Detect which cell encompasses the target text, then output its (x, y) center coordinate. 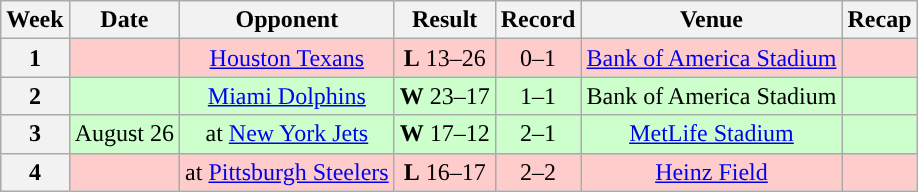
Houston Texans (288, 58)
L 13–26 (444, 58)
Recap (880, 20)
at Pittsburgh Steelers (288, 172)
August 26 (124, 134)
Date (124, 20)
4 (35, 172)
Venue (712, 20)
Week (35, 20)
1–1 (538, 96)
at New York Jets (288, 134)
MetLife Stadium (712, 134)
2 (35, 96)
Miami Dolphins (288, 96)
L 16–17 (444, 172)
2–1 (538, 134)
1 (35, 58)
Opponent (288, 20)
2–2 (538, 172)
Heinz Field (712, 172)
W 17–12 (444, 134)
3 (35, 134)
Result (444, 20)
Record (538, 20)
0–1 (538, 58)
W 23–17 (444, 96)
